From the cell containing the given text, extract its center point as [X, Y] coordinate. 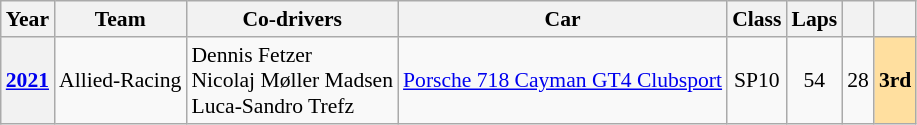
SP10 [756, 80]
Allied-Racing [120, 80]
Laps [814, 19]
Porsche 718 Cayman GT4 Clubsport [562, 80]
3rd [896, 80]
28 [858, 80]
54 [814, 80]
Car [562, 19]
Co-drivers [292, 19]
Team [120, 19]
Dennis Fetzer Nicolaj Møller Madsen Luca-Sandro Trefz [292, 80]
Class [756, 19]
2021 [28, 80]
Year [28, 19]
